Search for the cell housing the specified text and yield its (x, y) center coordinate. 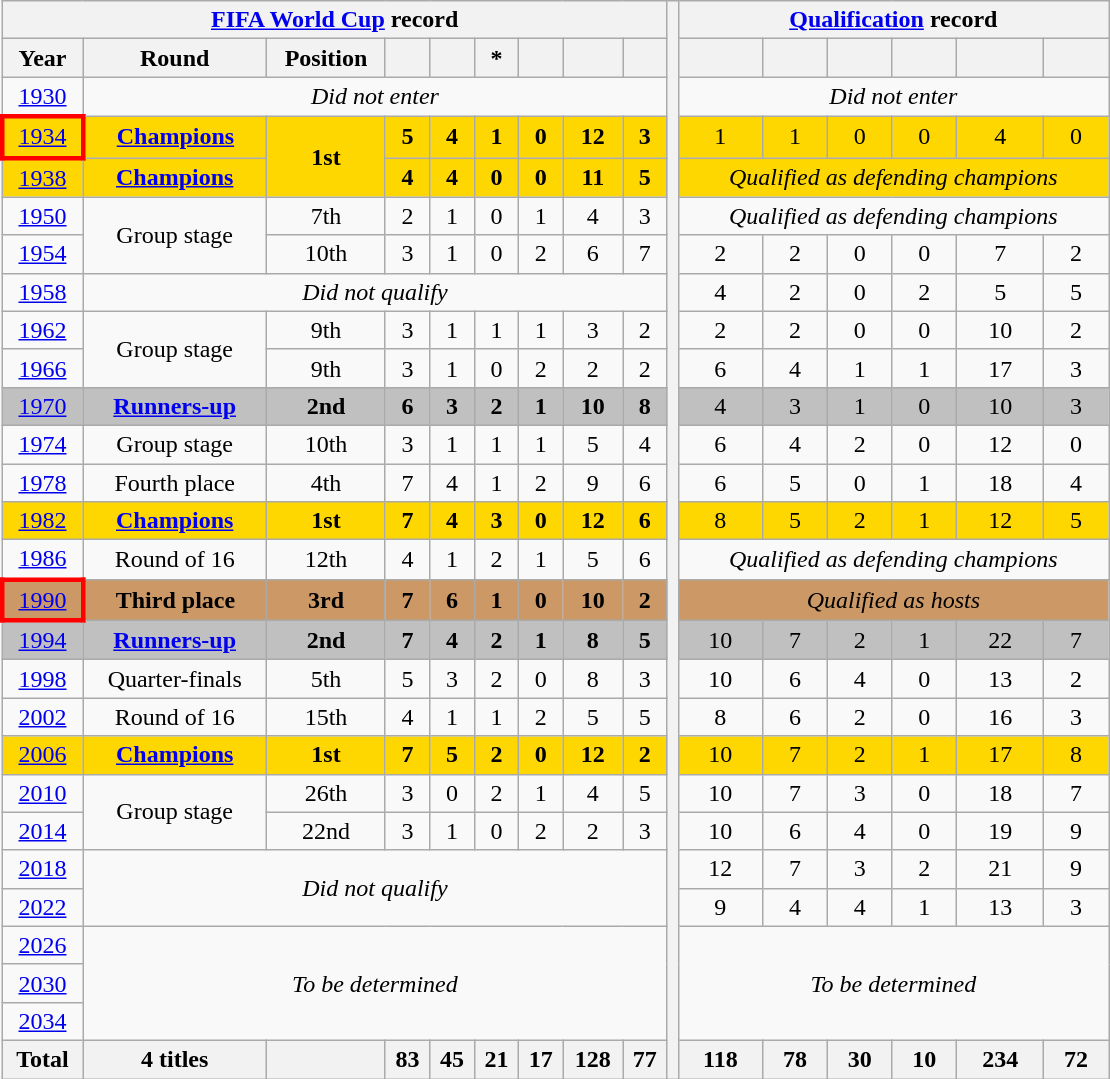
2030 (42, 983)
5th (326, 679)
1934 (42, 136)
1962 (42, 330)
1950 (42, 216)
83 (407, 1059)
118 (720, 1059)
22nd (326, 831)
2022 (42, 907)
FIFA World Cup record (334, 20)
1970 (42, 406)
72 (1076, 1059)
15th (326, 717)
1974 (42, 444)
234 (1000, 1059)
1994 (42, 640)
* (496, 58)
1998 (42, 679)
Quarter-finals (175, 679)
Position (326, 58)
1930 (42, 97)
19 (1000, 831)
Total (42, 1059)
2026 (42, 945)
7th (326, 216)
3rd (326, 600)
1954 (42, 254)
11 (593, 178)
30 (860, 1059)
1978 (42, 483)
78 (796, 1059)
Year (42, 58)
1958 (42, 292)
2006 (42, 755)
4th (326, 483)
Qualification record (893, 20)
1982 (42, 521)
1938 (42, 178)
45 (452, 1059)
4 titles (175, 1059)
Third place (175, 600)
Round (175, 58)
128 (593, 1059)
2010 (42, 793)
2034 (42, 1021)
77 (645, 1059)
2018 (42, 869)
2014 (42, 831)
Qualified as hosts (893, 600)
22 (1000, 640)
1990 (42, 600)
12th (326, 560)
1966 (42, 368)
16 (1000, 717)
1986 (42, 560)
2002 (42, 717)
Fourth place (175, 483)
26th (326, 793)
